Search for the cell housing the specified text and yield its (x, y) center coordinate. 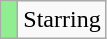
Starring (62, 20)
